Identify which cell holds the provided text, then report its (x, y) central coordinate. 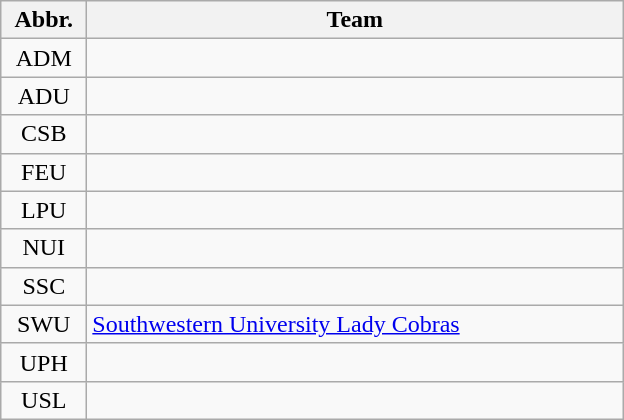
ADM (44, 58)
Southwestern University Lady Cobras (355, 324)
ADU (44, 96)
FEU (44, 172)
USL (44, 400)
SSC (44, 286)
CSB (44, 134)
NUI (44, 248)
SWU (44, 324)
LPU (44, 210)
Team (355, 20)
UPH (44, 362)
Abbr. (44, 20)
